For the text-containing cell, return its midpoint in [X, Y] coordinate format. 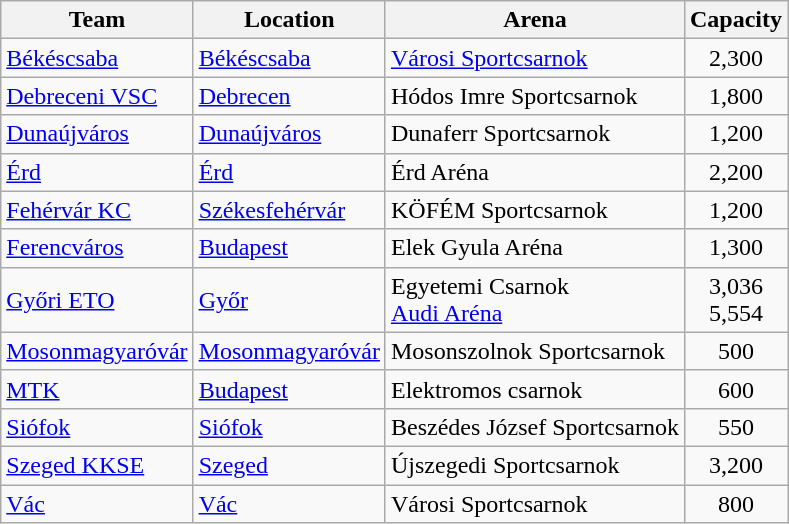
Újszegedi Sportcsarnok [534, 465]
Location [289, 20]
MTK [97, 389]
1,800 [736, 96]
Egyetemi CsarnokAudi Aréna [534, 300]
2,300 [736, 58]
Elek Gyula Aréna [534, 248]
Capacity [736, 20]
800 [736, 503]
Arena [534, 20]
Szeged [289, 465]
Szeged KKSE [97, 465]
3,036 5,554 [736, 300]
Fehérvár KC [97, 210]
Debrecen [289, 96]
3,200 [736, 465]
500 [736, 351]
Debreceni VSC [97, 96]
Ferencváros [97, 248]
Székesfehérvár [289, 210]
Győri ETO [97, 300]
KÖFÉM Sportcsarnok [534, 210]
Team [97, 20]
Győr [289, 300]
2,200 [736, 172]
Hódos Imre Sportcsarnok [534, 96]
600 [736, 389]
Beszédes József Sportcsarnok [534, 427]
Érd Aréna [534, 172]
Elektromos csarnok [534, 389]
Mosonszolnok Sportcsarnok [534, 351]
Dunaferr Sportcsarnok [534, 134]
1,300 [736, 248]
550 [736, 427]
